From the cell containing the given text, extract its center point as [X, Y] coordinate. 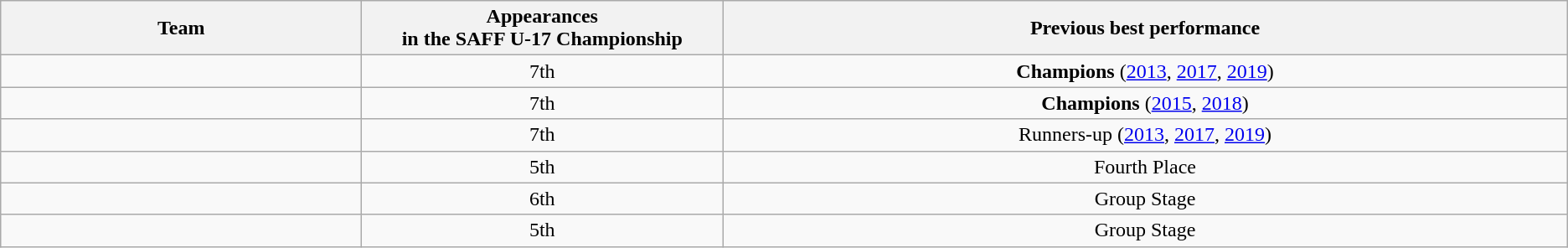
Champions (2013, 2017, 2019) [1145, 71]
Appearances in the SAFF U-17 Championship [543, 28]
Team [181, 28]
Previous best performance [1145, 28]
Fourth Place [1145, 167]
6th [543, 199]
Champions (2015, 2018) [1145, 103]
Runners-up (2013, 2017, 2019) [1145, 135]
